Identify which cell holds the provided text, then report its [X, Y] central coordinate. 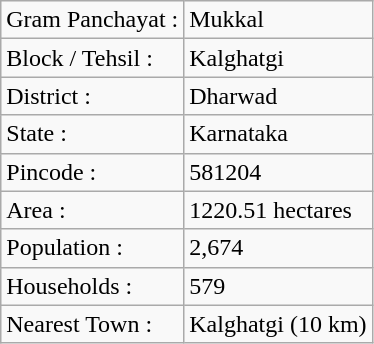
Gram Panchayat : [92, 20]
Block / Tehsil : [92, 58]
1220.51 hectares [278, 210]
Mukkal [278, 20]
District : [92, 96]
Kalghatgi [278, 58]
Pincode : [92, 172]
579 [278, 286]
State : [92, 134]
Area : [92, 210]
Dharwad [278, 96]
Karnataka [278, 134]
Households : [92, 286]
581204 [278, 172]
Population : [92, 248]
Kalghatgi (10 km) [278, 324]
Nearest Town : [92, 324]
2,674 [278, 248]
